From the cell containing the given text, extract its center point as (X, Y) coordinate. 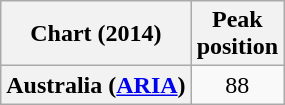
88 (237, 85)
Peakposition (237, 34)
Australia (ARIA) (96, 85)
Chart (2014) (96, 34)
